Provide the [X, Y] coordinate of the cell's center where the given text is located.  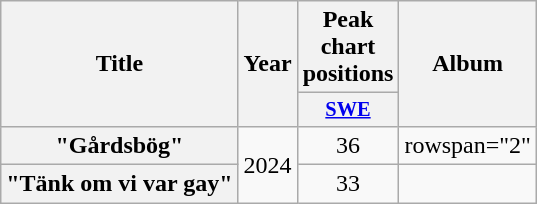
rowspan="2" [468, 145]
"Gårdsbög" [120, 145]
2024 [268, 164]
Year [268, 64]
36 [348, 145]
Title [120, 64]
"Tänk om vi var gay" [120, 184]
Album [468, 64]
Peak chart positions [348, 47]
33 [348, 184]
SWE [348, 110]
